Search for the cell housing the specified text and yield its [x, y] center coordinate. 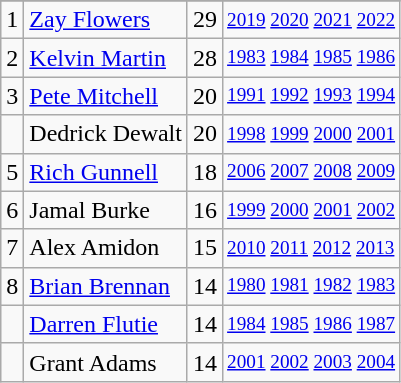
2001 2002 2003 2004 [312, 362]
8 [12, 286]
2 [12, 58]
3 [12, 96]
1983 1984 1985 1986 [312, 58]
Grant Adams [106, 362]
Dedrick Dewalt [106, 134]
2019 2020 2021 2022 [312, 20]
1980 1981 1982 1983 [312, 286]
2006 2007 2008 2009 [312, 172]
Pete Mitchell [106, 96]
6 [12, 210]
Kelvin Martin [106, 58]
1999 2000 2001 2002 [312, 210]
1 [12, 20]
28 [204, 58]
Alex Amidon [106, 248]
15 [204, 248]
1998 1999 2000 2001 [312, 134]
Jamal Burke [106, 210]
Darren Flutie [106, 324]
Brian Brennan [106, 286]
16 [204, 210]
29 [204, 20]
1991 1992 1993 1994 [312, 96]
2010 2011 2012 2013 [312, 248]
Rich Gunnell [106, 172]
1984 1985 1986 1987 [312, 324]
7 [12, 248]
5 [12, 172]
Zay Flowers [106, 20]
18 [204, 172]
